Identify which cell holds the provided text, then report its [X, Y] central coordinate. 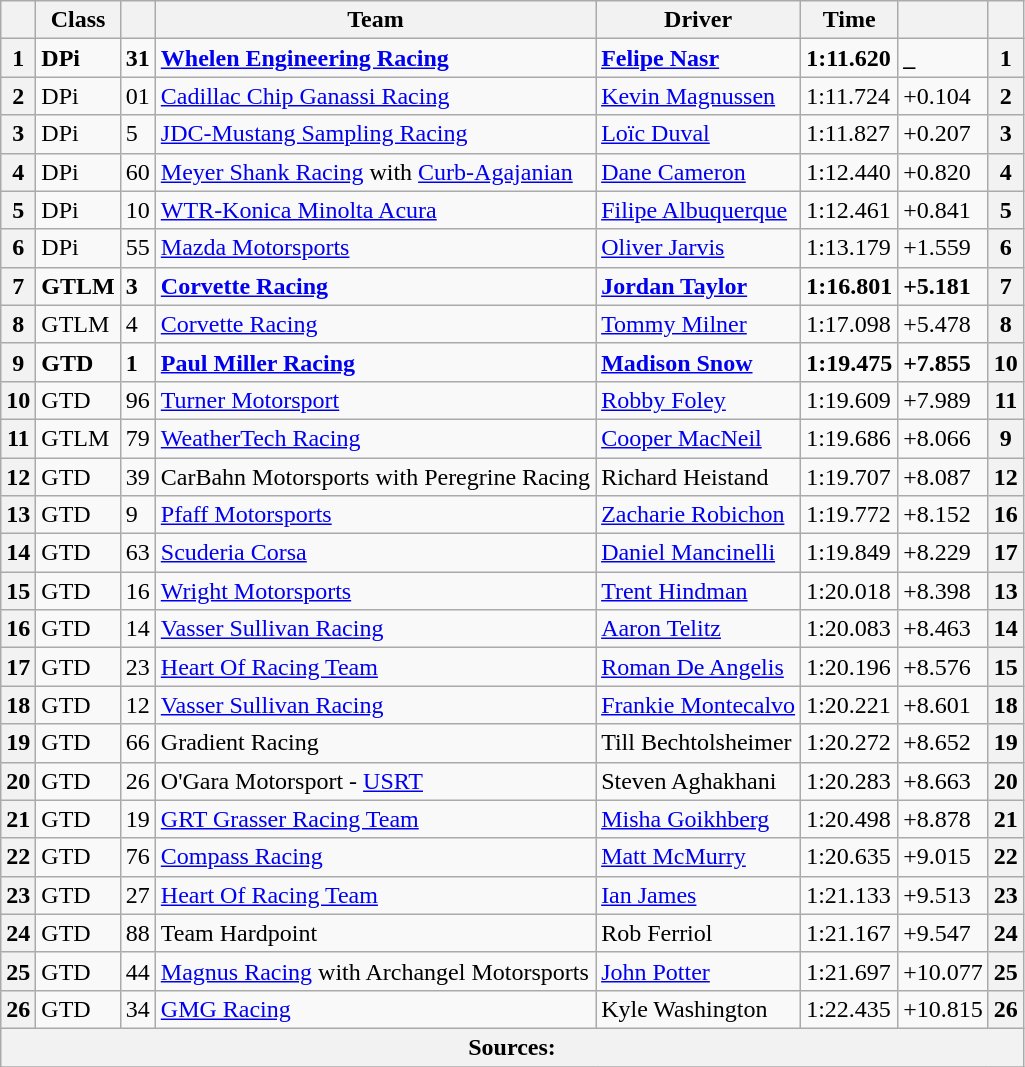
76 [138, 857]
John Potter [698, 971]
CarBahn Motorsports with Peregrine Racing [375, 477]
Driver [698, 20]
Sources: [512, 1047]
Kevin Magnussen [698, 96]
GMG Racing [375, 1009]
Richard Heistand [698, 477]
1:11.827 [850, 134]
Filipe Albuquerque [698, 210]
1:21.167 [850, 933]
+8.652 [944, 743]
1:20.283 [850, 781]
+8.463 [944, 629]
+8.576 [944, 667]
+9.513 [944, 895]
O'Gara Motorsport - USRT [375, 781]
Compass Racing [375, 857]
Time [850, 20]
+8.087 [944, 477]
+8.066 [944, 438]
34 [138, 1009]
44 [138, 971]
60 [138, 172]
+5.478 [944, 324]
Class [78, 20]
Daniel Mancinelli [698, 553]
_ [944, 58]
+0.820 [944, 172]
1:19.686 [850, 438]
1:17.098 [850, 324]
Mazda Motorsports [375, 248]
WeatherTech Racing [375, 438]
Team [375, 20]
1:20.498 [850, 819]
96 [138, 400]
Tommy Milner [698, 324]
+8.601 [944, 705]
1:21.133 [850, 895]
1:11.620 [850, 58]
Kyle Washington [698, 1009]
1:19.849 [850, 553]
66 [138, 743]
Steven Aghakhani [698, 781]
+0.841 [944, 210]
Zacharie Robichon [698, 515]
+10.077 [944, 971]
+7.989 [944, 400]
Madison Snow [698, 362]
Dane Cameron [698, 172]
Turner Motorsport [375, 400]
1:19.707 [850, 477]
Gradient Racing [375, 743]
1:19.772 [850, 515]
31 [138, 58]
+0.104 [944, 96]
55 [138, 248]
Paul Miller Racing [375, 362]
WTR-Konica Minolta Acura [375, 210]
+0.207 [944, 134]
Meyer Shank Racing with Curb-Agajanian [375, 172]
+8.152 [944, 515]
1:11.724 [850, 96]
1:20.272 [850, 743]
1:21.697 [850, 971]
+8.398 [944, 591]
+7.855 [944, 362]
1:16.801 [850, 286]
+10.815 [944, 1009]
63 [138, 553]
GRT Grasser Racing Team [375, 819]
+8.878 [944, 819]
1:20.221 [850, 705]
1:20.083 [850, 629]
Matt McMurry [698, 857]
Jordan Taylor [698, 286]
1:20.635 [850, 857]
01 [138, 96]
27 [138, 895]
+8.229 [944, 553]
Frankie Montecalvo [698, 705]
1:20.018 [850, 591]
Cadillac Chip Ganassi Racing [375, 96]
Pfaff Motorsports [375, 515]
1:12.440 [850, 172]
Loïc Duval [698, 134]
JDC-Mustang Sampling Racing [375, 134]
Aaron Telitz [698, 629]
Cooper MacNeil [698, 438]
Felipe Nasr [698, 58]
Rob Ferriol [698, 933]
39 [138, 477]
+5.181 [944, 286]
Misha Goikhberg [698, 819]
1:12.461 [850, 210]
1:19.609 [850, 400]
Ian James [698, 895]
+9.547 [944, 933]
88 [138, 933]
79 [138, 438]
1:13.179 [850, 248]
Robby Foley [698, 400]
Whelen Engineering Racing [375, 58]
Magnus Racing with Archangel Motorsports [375, 971]
+1.559 [944, 248]
1:20.196 [850, 667]
Scuderia Corsa [375, 553]
+9.015 [944, 857]
Roman De Angelis [698, 667]
Till Bechtolsheimer [698, 743]
Oliver Jarvis [698, 248]
Wright Motorsports [375, 591]
Trent Hindman [698, 591]
Team Hardpoint [375, 933]
1:19.475 [850, 362]
1:22.435 [850, 1009]
+8.663 [944, 781]
